Pinpoint the cell where the given text exists, returning its (x, y) midpoint coordinate. 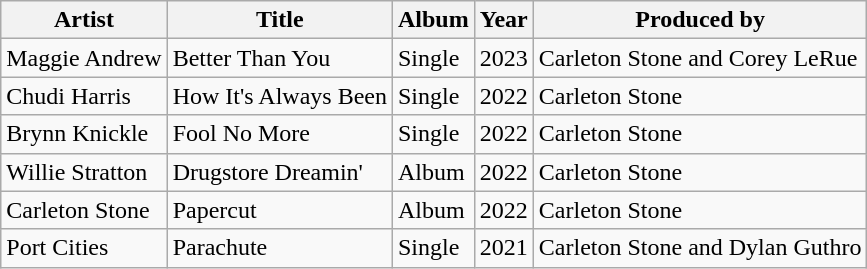
Fool No More (280, 134)
Parachute (280, 248)
Carleton Stone and Corey LeRue (700, 58)
2023 (504, 58)
Better Than You (280, 58)
Title (280, 20)
Carleton Stone and Dylan Guthro (700, 248)
Brynn Knickle (84, 134)
Artist (84, 20)
Willie Stratton (84, 172)
Drugstore Dreamin' (280, 172)
Produced by (700, 20)
How It's Always Been (280, 96)
Port Cities (84, 248)
Papercut (280, 210)
2021 (504, 248)
Maggie Andrew (84, 58)
Year (504, 20)
Chudi Harris (84, 96)
